Pinpoint the cell where the given text exists, returning its (X, Y) midpoint coordinate. 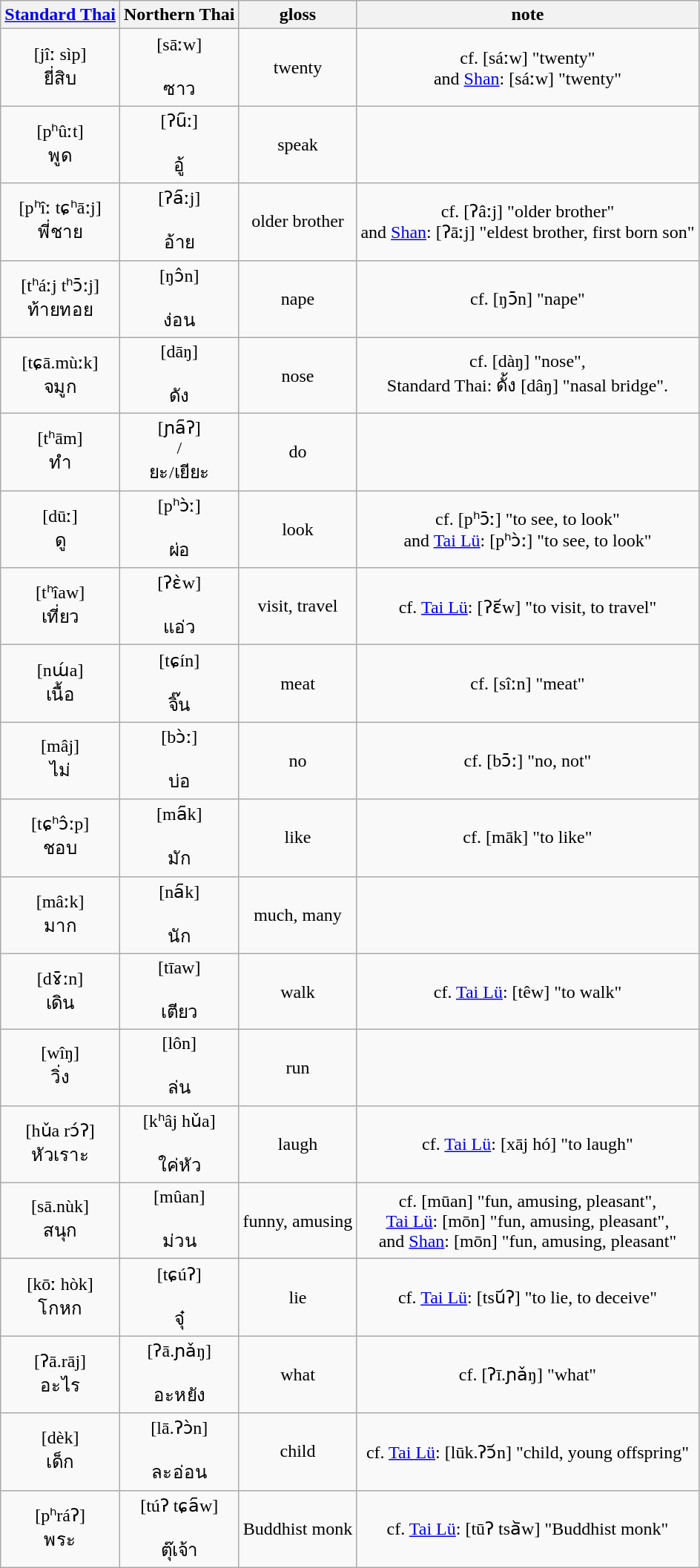
cf. [mūan] "fun, amusing, pleasant",Tai Lü: [mōn] "fun, amusing, pleasant",and Shan: [mōn] "fun, amusing, pleasant" (528, 1220)
[pʰráʔ]พระ (61, 1529)
[lôn]ล่น (179, 1068)
[sāːw]ซาว (179, 67)
[dèk]เด็ก (61, 1452)
[tʰáːj tʰɔ̄ːj]ท้ายทอย (61, 299)
speak (298, 145)
[pʰɔ̀ː]ผ่อ (179, 529)
[ʔā.ɲǎŋ]อะหยัง (179, 1375)
like (298, 838)
gloss (298, 15)
cf. Tai Lü: [ʔɛ᷄w] "to visit, to travel" (528, 606)
cf. [ŋɔ̄n] "nape" (528, 299)
[pʰûːt]พูด (61, 145)
twenty (298, 67)
cf. [pʰɔ̄ː] "to see, to look"and Tai Lü: [pʰɔ̀ː] "to see, to look" (528, 529)
[nɯ́a]เนื้อ (61, 684)
nape (298, 299)
[ʔā.rāj]อะไร (61, 1375)
funny, amusing (298, 1220)
do (298, 452)
[kʰâj hǔa]ใค่หัว (179, 1144)
[pʰîː tɕʰāːj]พี่ชาย (61, 222)
[tɕúʔ]จุ๋ (179, 1297)
cf. Tai Lü: [tsu᷄ʔ] "to lie, to deceive" (528, 1297)
cf. [sîːn] "meat" (528, 684)
cf. [bɔ̄ː] "no, not" (528, 761)
[mâj]ไม่ (61, 761)
[jîː sìp]ยี่สิบ (61, 67)
[dāŋ]ดัง (179, 375)
[tɕā.mùːk]จมูก (61, 375)
Buddhist monk (298, 1529)
visit, travel (298, 606)
run (298, 1068)
much, many (298, 915)
lie (298, 1297)
[kōː hòk]โกหก (61, 1297)
[wîŋ]วิ่ง (61, 1068)
cf. [ʔâːj] "older brother"and Shan: [ʔāːj] "eldest brother, first born son" (528, 222)
[ɲa᷇ʔ]/ยะ/เยียะ (179, 452)
[sā.nùk]สนุก (61, 1220)
[tʰām]ทำ (61, 452)
meat (298, 684)
cf. Tai Lü: [têw] "to walk" (528, 992)
cf. [ʔī.ɲǎŋ] "what" (528, 1375)
[dūː]ดู (61, 529)
[lā.ʔɔ̀n]ละอ่อน (179, 1452)
[ŋɔ̂n]ง่อน (179, 299)
[ma᷇k]มัก (179, 838)
cf. [māk] "to like" (528, 838)
no (298, 761)
walk (298, 992)
[bɔ̀ː]บ่อ (179, 761)
nose (298, 375)
[túʔ tɕa᷇w]ตุ๊เจ้า (179, 1529)
[ʔɛ̀w]แอ่ว (179, 606)
[ʔa᷇ːj]อ้าย (179, 222)
[mûan]ม่วน (179, 1220)
older brother (298, 222)
[tɕʰɔ̂ːp]ชอบ (61, 838)
cf. Tai Lü: [lūk.ʔɔ᷄n] "child, young offspring" (528, 1452)
[tʰîaw]เที่ยว (61, 606)
Standard Thai (61, 15)
child (298, 1452)
cf. Tai Lü: [tūʔ tsa᷅w] "Buddhist monk" (528, 1529)
cf. [sáːw] "twenty"and Shan: [sáːw] "twenty" (528, 67)
what (298, 1375)
[ʔu᷇ː]อู้ (179, 145)
[tīaw]เตียว (179, 992)
look (298, 529)
Northern Thai (179, 15)
note (528, 15)
laugh (298, 1144)
[hǔa rɔ́ʔ]หัวเราะ (61, 1144)
[mâːk]มาก (61, 915)
cf. [dàŋ] "nose",Standard Thai: ดั้ง [dâŋ] "nasal bridge". (528, 375)
[na᷇k]นัก (179, 915)
cf. Tai Lü: [xāj hó] "to laugh" (528, 1144)
[dɤ̄ːn]เดิน (61, 992)
[tɕín]จิ๊น (179, 684)
